Capture the cell that displays the provided text and extract its [X, Y] central coordinate. 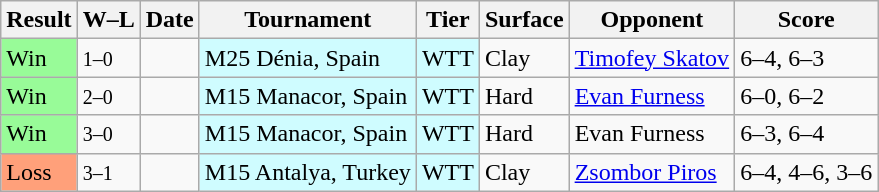
Opponent [652, 20]
3–0 [108, 134]
M25 Dénia, Spain [308, 58]
Tier [448, 20]
6–0, 6–2 [806, 96]
Loss [39, 172]
2–0 [108, 96]
W–L [108, 20]
Date [170, 20]
6–3, 6–4 [806, 134]
Result [39, 20]
3–1 [108, 172]
6–4, 4–6, 3–6 [806, 172]
1–0 [108, 58]
M15 Antalya, Turkey [308, 172]
Surface [524, 20]
Zsombor Piros [652, 172]
Timofey Skatov [652, 58]
6–4, 6–3 [806, 58]
Score [806, 20]
Tournament [308, 20]
